Scan for the cell matching the given text and deliver its [x, y] coordinate at center. 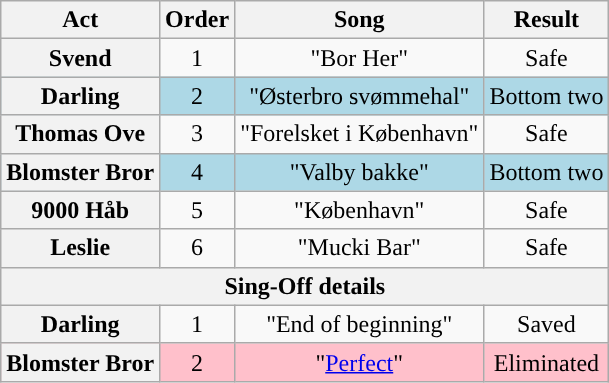
"Forelsket i København" [360, 134]
"Valby bakke" [360, 172]
6 [198, 248]
5 [198, 210]
9000 Håb [80, 210]
Eliminated [546, 362]
Saved [546, 324]
Thomas Ove [80, 134]
Leslie [80, 248]
Song [360, 20]
Order [198, 20]
Result [546, 20]
"End of beginning" [360, 324]
3 [198, 134]
4 [198, 172]
Sing-Off details [305, 286]
"Bor Her" [360, 58]
"Mucki Bar" [360, 248]
"Østerbro svømmehal" [360, 96]
Svend [80, 58]
"København" [360, 210]
"Perfect" [360, 362]
Act [80, 20]
